Determine the [X, Y] coordinate at the center of the cell enclosing the given text.  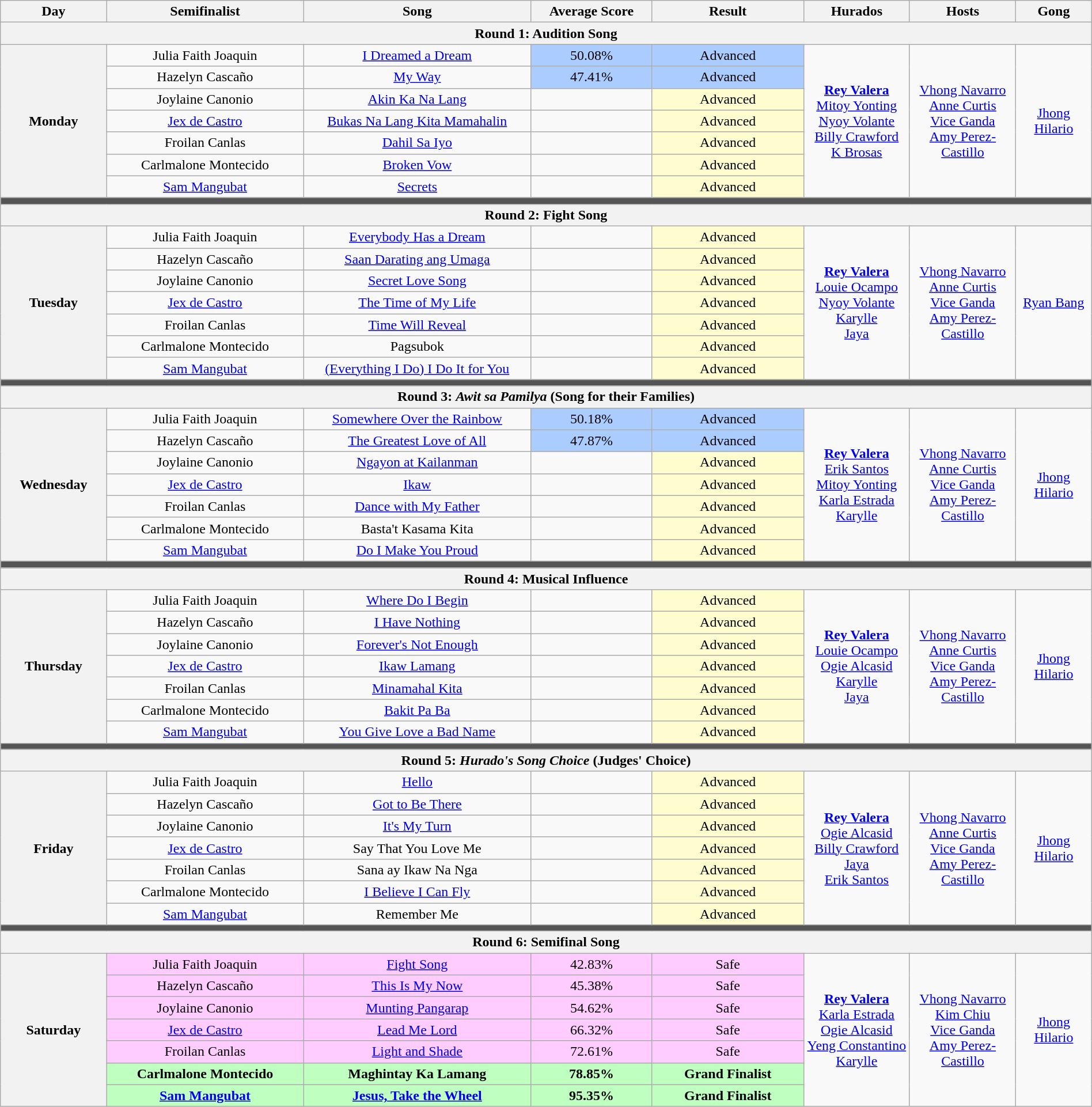
Forever's Not Enough [417, 645]
Bukas Na Lang Kita Mamahalin [417, 121]
Song [417, 12]
Saturday [54, 1030]
Hello [417, 782]
Jesus, Take the Wheel [417, 1095]
Result [728, 12]
Munting Pangarap [417, 1008]
I Believe I Can Fly [417, 892]
50.18% [591, 419]
45.38% [591, 986]
Light and Shade [417, 1052]
Fight Song [417, 964]
Rey ValeraMitoy YontingNyoy VolanteBilly CrawfordK Brosas [856, 121]
Round 4: Musical Influence [546, 579]
47.87% [591, 441]
Saan Darating ang Umaga [417, 259]
I Dreamed a Dream [417, 55]
Rey ValeraKarla EstradaOgie AlcasidYeng ConstantinoKarylle [856, 1030]
Hurados [856, 12]
You Give Love a Bad Name [417, 732]
(Everything I Do) I Do It for You [417, 369]
Basta't Kasama Kita [417, 528]
Dahil Sa Iyo [417, 143]
Vhong NavarroKim ChiuVice GandaAmy Perez-Castillo [962, 1030]
Time Will Reveal [417, 325]
Rey ValeraOgie AlcasidBilly CrawfordJayaErik Santos [856, 848]
Dance with My Father [417, 506]
I Have Nothing [417, 623]
47.41% [591, 77]
Bakit Pa Ba [417, 710]
Ngayon at Kailanman [417, 462]
Round 3: Awit sa Pamilya (Song for their Families) [546, 397]
Hosts [962, 12]
66.32% [591, 1030]
Day [54, 12]
Rey ValeraLouie OcampoOgie AlcasidKarylleJaya [856, 666]
Minamahal Kita [417, 688]
Round 1: Audition Song [546, 33]
Pagsubok [417, 347]
Round 2: Fight Song [546, 215]
42.83% [591, 964]
Round 5: Hurado's Song Choice (Judges' Choice) [546, 760]
50.08% [591, 55]
This Is My Now [417, 986]
72.61% [591, 1052]
54.62% [591, 1008]
Somewhere Over the Rainbow [417, 419]
Ikaw Lamang [417, 666]
Ikaw [417, 484]
My Way [417, 77]
Everybody Has a Dream [417, 237]
Do I Make You Proud [417, 550]
Say That You Love Me [417, 848]
Tuesday [54, 302]
Remember Me [417, 914]
Maghintay Ka Lamang [417, 1074]
The Time of My Life [417, 303]
Lead Me Lord [417, 1030]
Average Score [591, 12]
The Greatest Love of All [417, 441]
Secret Love Song [417, 281]
Gong [1054, 12]
95.35% [591, 1095]
Rey ValeraErik SantosMitoy YontingKarla EstradaKarylle [856, 484]
Secrets [417, 187]
Round 6: Semifinal Song [546, 942]
Ryan Bang [1054, 302]
Sana ay Ikaw Na Nga [417, 870]
Monday [54, 121]
Got to Be There [417, 804]
78.85% [591, 1074]
Broken Vow [417, 165]
Semifinalist [205, 12]
Friday [54, 848]
Akin Ka Na Lang [417, 99]
It's My Turn [417, 826]
Rey ValeraLouie OcampoNyoy VolanteKarylleJaya [856, 302]
Thursday [54, 666]
Where Do I Begin [417, 601]
Wednesday [54, 484]
